Determine the (x, y) coordinate at the center of the cell enclosing the given text.  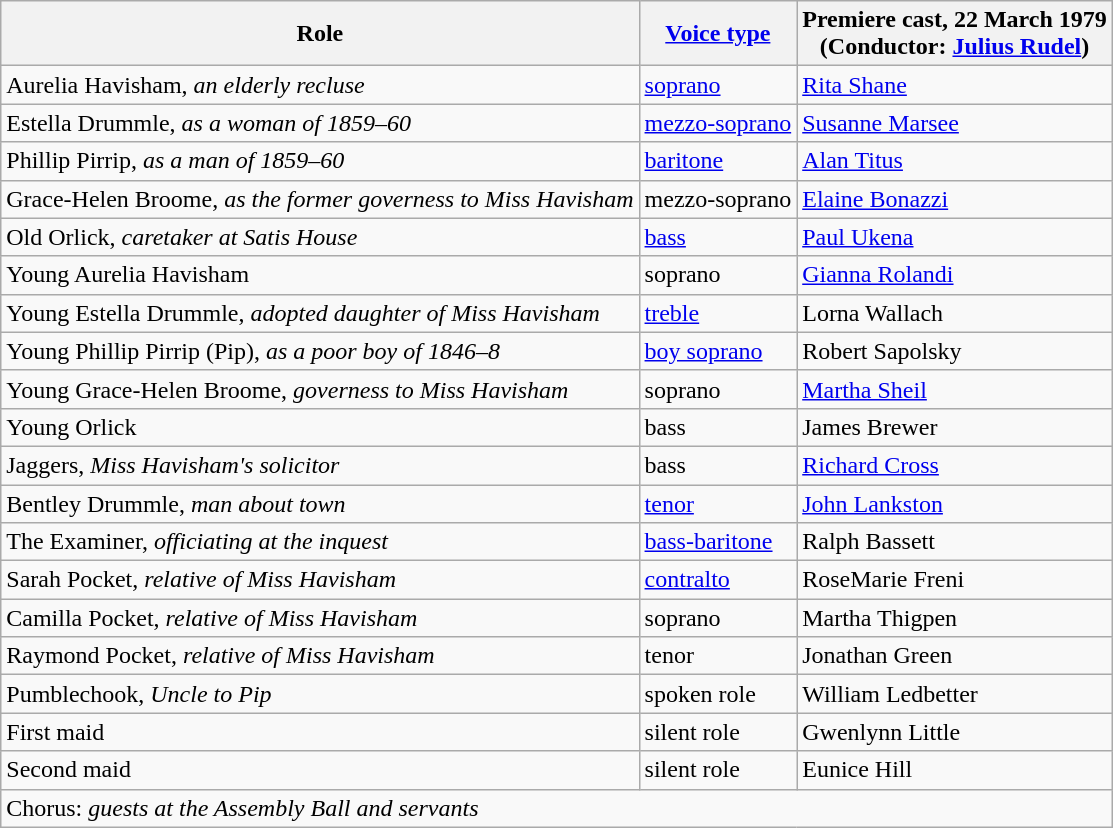
Voice type (718, 34)
Jaggers, Miss Havisham's solicitor (320, 465)
boy soprano (718, 351)
Elaine Bonazzi (955, 199)
Gwenlynn Little (955, 732)
Young Orlick (320, 427)
Lorna Wallach (955, 313)
Young Grace-Helen Broome, governess to Miss Havisham (320, 389)
Raymond Pocket, relative of Miss Havisham (320, 656)
spoken role (718, 694)
Sarah Pocket, relative of Miss Havisham (320, 580)
Chorus: guests at the Assembly Ball and servants (557, 808)
Grace-Helen Broome, as the former governess to Miss Havisham (320, 199)
Rita Shane (955, 85)
Premiere cast, 22 March 1979(Conductor: Julius Rudel) (955, 34)
Estella Drummle, as a woman of 1859–60 (320, 123)
The Examiner, officiating at the inquest (320, 542)
Old Orlick, caretaker at Satis House (320, 237)
Eunice Hill (955, 770)
Second maid (320, 770)
baritone (718, 161)
Jonathan Green (955, 656)
Role (320, 34)
Bentley Drummle, man about town (320, 503)
Alan Titus (955, 161)
Camilla Pocket, relative of Miss Havisham (320, 618)
Martha Sheil (955, 389)
treble (718, 313)
Martha Thigpen (955, 618)
Young Estella Drummle, adopted daughter of Miss Havisham (320, 313)
Paul Ukena (955, 237)
Aurelia Havisham, an elderly recluse (320, 85)
RoseMarie Freni (955, 580)
Ralph Bassett (955, 542)
Richard Cross (955, 465)
Robert Sapolsky (955, 351)
John Lankston (955, 503)
Susanne Marsee (955, 123)
bass-baritone (718, 542)
contralto (718, 580)
Gianna Rolandi (955, 275)
First maid (320, 732)
Pumblechook, Uncle to Pip (320, 694)
Phillip Pirrip, as a man of 1859–60 (320, 161)
William Ledbetter (955, 694)
Young Aurelia Havisham (320, 275)
James Brewer (955, 427)
Young Phillip Pirrip (Pip), as a poor boy of 1846–8 (320, 351)
